Capture the cell that displays the provided text and extract its (X, Y) central coordinate. 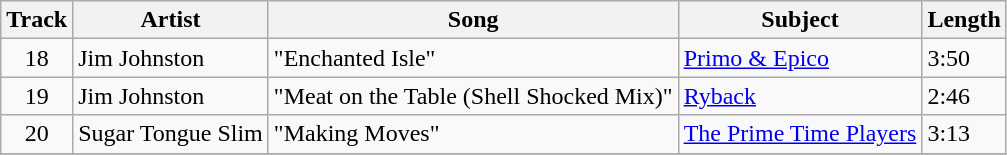
Length (964, 20)
Sugar Tongue Slim (171, 134)
"Meat on the Table (Shell Shocked Mix)" (473, 96)
Subject (800, 20)
20 (37, 134)
Song (473, 20)
3:13 (964, 134)
Primo & Epico (800, 58)
"Making Moves" (473, 134)
19 (37, 96)
Ryback (800, 96)
Track (37, 20)
2:46 (964, 96)
"Enchanted Isle" (473, 58)
18 (37, 58)
The Prime Time Players (800, 134)
Artist (171, 20)
3:50 (964, 58)
